Determine the (x, y) coordinate at the center of the cell enclosing the given text.  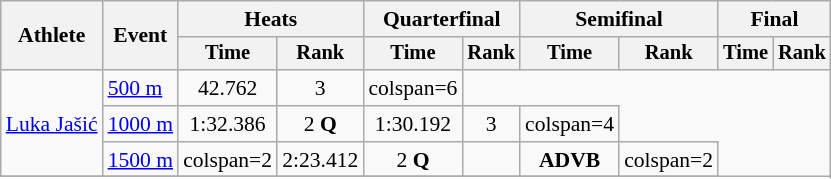
Heats (270, 19)
1:30.192 (412, 124)
ADVB (570, 160)
1000 m (140, 124)
Semifinal (619, 19)
1:32.386 (228, 124)
Event (140, 36)
Luka Jašić (52, 124)
500 m (140, 88)
Quarterfinal (442, 19)
2:23.412 (320, 160)
42.762 (228, 88)
Final (774, 19)
colspan=6 (412, 88)
Athlete (52, 36)
colspan=4 (570, 124)
1500 m (140, 160)
